Extract the (X, Y) coordinate from the center of the cell holding the provided text.  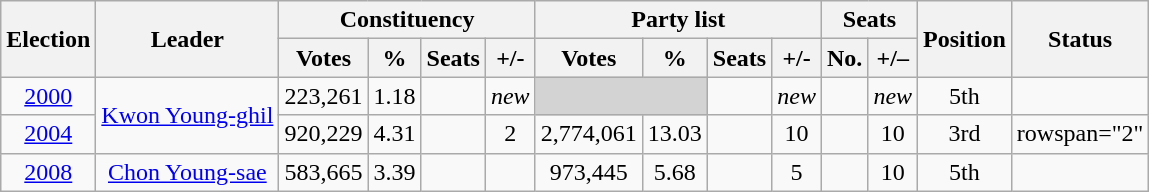
5.68 (674, 172)
973,445 (588, 172)
Election (48, 39)
Leader (188, 39)
13.03 (674, 134)
2008 (48, 172)
No. (844, 58)
Position (965, 39)
Status (1080, 39)
920,229 (324, 134)
4.31 (394, 134)
3.39 (394, 172)
2,774,061 (588, 134)
Kwon Young-ghil (188, 115)
Party list (678, 20)
rowspan="2" (1080, 134)
5 (797, 172)
2000 (48, 96)
Constituency (407, 20)
2 (510, 134)
+/– (893, 58)
583,665 (324, 172)
2004 (48, 134)
1.18 (394, 96)
Chon Young-sae (188, 172)
223,261 (324, 96)
3rd (965, 134)
